Search for the cell housing the specified text and yield its [X, Y] center coordinate. 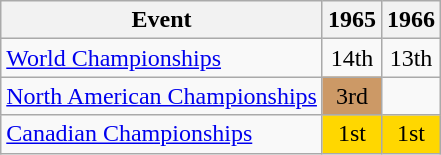
Canadian Championships [162, 134]
Event [162, 20]
3rd [352, 96]
13th [412, 58]
1965 [352, 20]
1966 [412, 20]
14th [352, 58]
North American Championships [162, 96]
World Championships [162, 58]
